Scan for the cell matching the given text and deliver its (X, Y) coordinate at center. 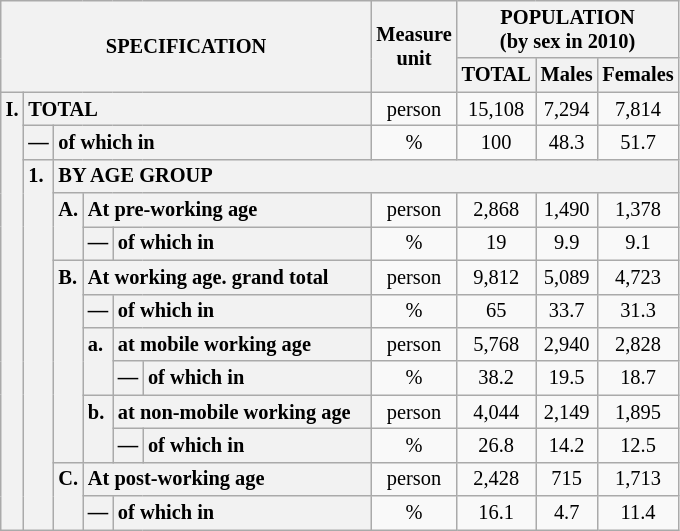
9.1 (638, 243)
A. (68, 226)
B. (68, 361)
9,812 (496, 277)
2,828 (638, 344)
19.5 (567, 378)
5,768 (496, 344)
1. (38, 344)
9.9 (567, 243)
14.2 (567, 445)
4,723 (638, 277)
At pre-working age (227, 210)
Females (638, 75)
At working age. grand total (227, 277)
at non-mobile working age (242, 412)
48.3 (567, 142)
7,814 (638, 109)
65 (496, 311)
1,378 (638, 210)
2,940 (567, 344)
1,490 (567, 210)
7,294 (567, 109)
16.1 (496, 513)
38.2 (496, 378)
15,108 (496, 109)
I. (12, 311)
2,868 (496, 210)
12.5 (638, 445)
Measure unit (414, 46)
51.7 (638, 142)
at mobile working age (242, 344)
b. (98, 428)
4,044 (496, 412)
C. (68, 496)
100 (496, 142)
715 (567, 479)
1,895 (638, 412)
2,428 (496, 479)
26.8 (496, 445)
1,713 (638, 479)
Males (567, 75)
SPECIFICATION (186, 46)
At post-working age (227, 479)
2,149 (567, 412)
5,089 (567, 277)
BY AGE GROUP (366, 176)
11.4 (638, 513)
19 (496, 243)
4.7 (567, 513)
POPULATION (by sex in 2010) (568, 29)
18.7 (638, 378)
31.3 (638, 311)
33.7 (567, 311)
a. (98, 360)
